Extract the (x, y) coordinate from the center of the cell holding the provided text.  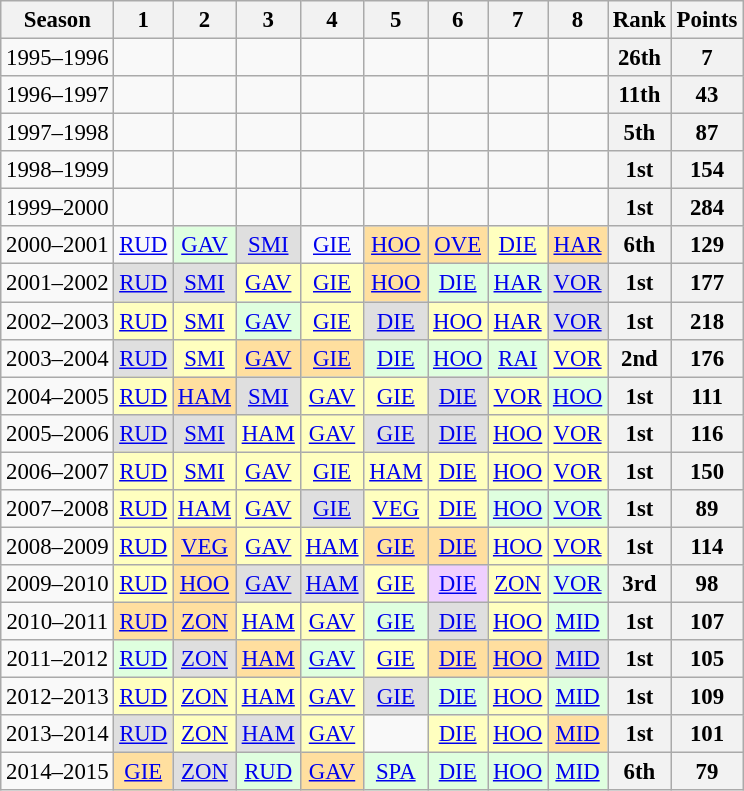
105 (706, 659)
107 (706, 621)
2010–2011 (58, 621)
1995–1996 (58, 58)
98 (706, 584)
Points (706, 20)
2014–2015 (58, 772)
2006–2007 (58, 471)
11th (640, 95)
OVE (458, 245)
SPA (396, 772)
109 (706, 697)
2008–2009 (58, 546)
1997–1998 (58, 133)
5th (640, 133)
6 (458, 20)
111 (706, 396)
79 (706, 772)
2012–2013 (58, 697)
2013–2014 (58, 734)
2005–2006 (58, 433)
114 (706, 546)
1999–2000 (58, 208)
RAI (518, 358)
177 (706, 283)
2004–2005 (58, 396)
1998–1999 (58, 170)
2nd (640, 358)
176 (706, 358)
218 (706, 321)
26th (640, 58)
1996–1997 (58, 95)
2011–2012 (58, 659)
2000–2001 (58, 245)
101 (706, 734)
Rank (640, 20)
154 (706, 170)
284 (706, 208)
3 (268, 20)
4 (332, 20)
116 (706, 433)
87 (706, 133)
2009–2010 (58, 584)
5 (396, 20)
8 (578, 20)
2001–2002 (58, 283)
43 (706, 95)
89 (706, 509)
Season (58, 20)
1 (144, 20)
2007–2008 (58, 509)
3rd (640, 584)
2003–2004 (58, 358)
150 (706, 471)
2 (205, 20)
2002–2003 (58, 321)
129 (706, 245)
